Return the [x, y] coordinate for the center point of the cell that contains the specified text.  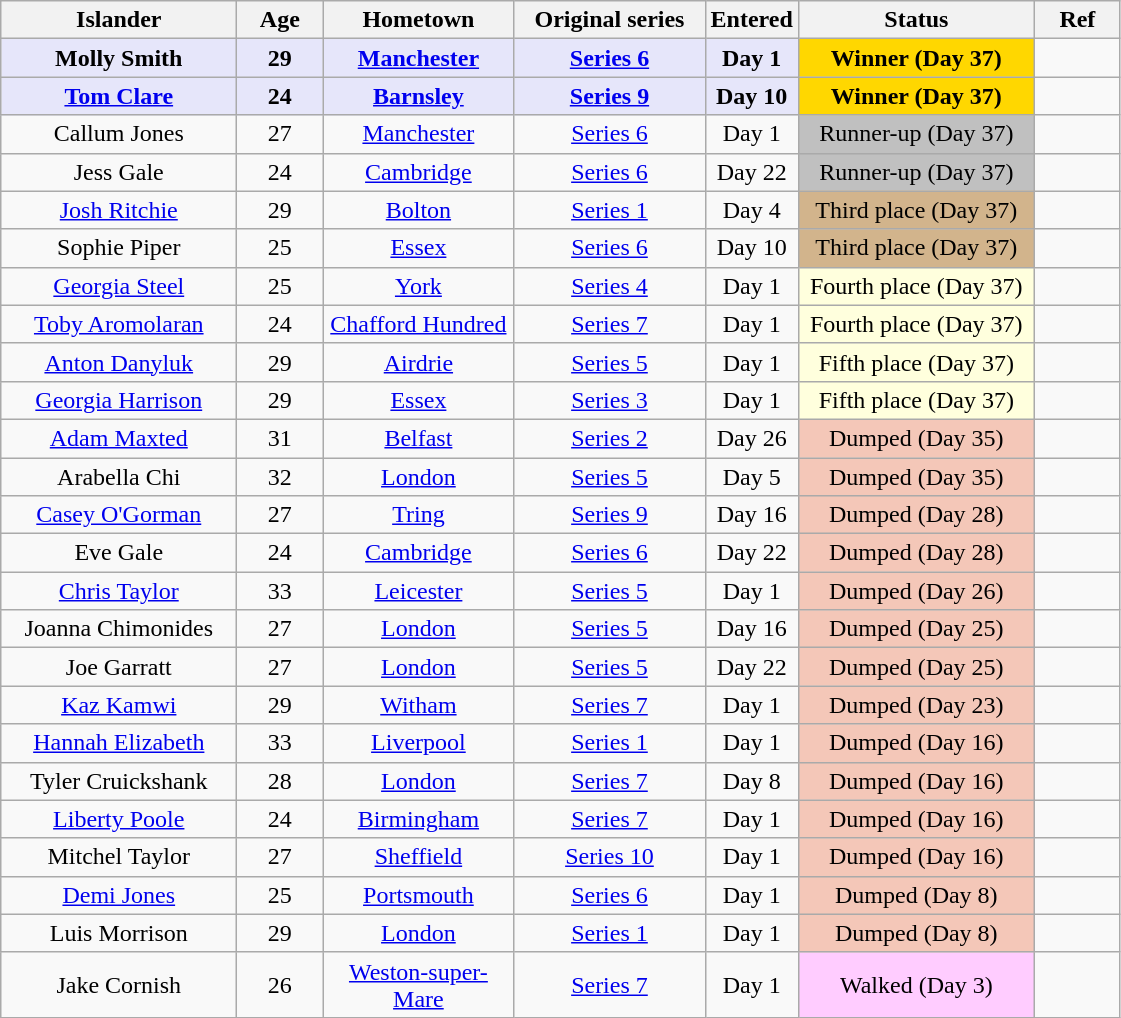
Jake Cornish [119, 984]
Leicester [418, 591]
Anton Danyluk [119, 362]
Status [916, 20]
Original series [610, 20]
Sophie Piper [119, 248]
Witham [418, 705]
Airdrie [418, 362]
Adam Maxted [119, 438]
Age [280, 20]
Luis Morrison [119, 933]
Georgia Harrison [119, 400]
Day 5 [752, 477]
Day 8 [752, 781]
Chafford Hundred [418, 324]
Demi Jones [119, 895]
Joe Garratt [119, 667]
Bolton [418, 210]
Islander [119, 20]
Molly Smith [119, 58]
Sheffield [418, 857]
Liberty Poole [119, 819]
Dumped (Day 26) [916, 591]
Tring [418, 515]
Joanna Chimonides [119, 629]
Ref [1077, 20]
Eve Gale [119, 553]
28 [280, 781]
Hometown [418, 20]
Casey O'Gorman [119, 515]
Walked (Day 3) [916, 984]
Entered [752, 20]
Hannah Elizabeth [119, 743]
Georgia Steel [119, 286]
Birmingham [418, 819]
Barnsley [418, 96]
Series 10 [610, 857]
Weston-super-Mare [418, 984]
26 [280, 984]
Toby Aromolaran [119, 324]
Day 4 [752, 210]
32 [280, 477]
Day 26 [752, 438]
Dumped (Day 23) [916, 705]
Mitchel Taylor [119, 857]
York [418, 286]
Series 3 [610, 400]
Callum Jones [119, 134]
Liverpool [418, 743]
Kaz Kamwi [119, 705]
Chris Taylor [119, 591]
Josh Ritchie [119, 210]
Series 2 [610, 438]
Arabella Chi [119, 477]
Series 4 [610, 286]
31 [280, 438]
Jess Gale [119, 172]
Belfast [418, 438]
Tom Clare [119, 96]
Portsmouth [418, 895]
Tyler Cruickshank [119, 781]
